Capture the cell that displays the provided text and extract its (x, y) central coordinate. 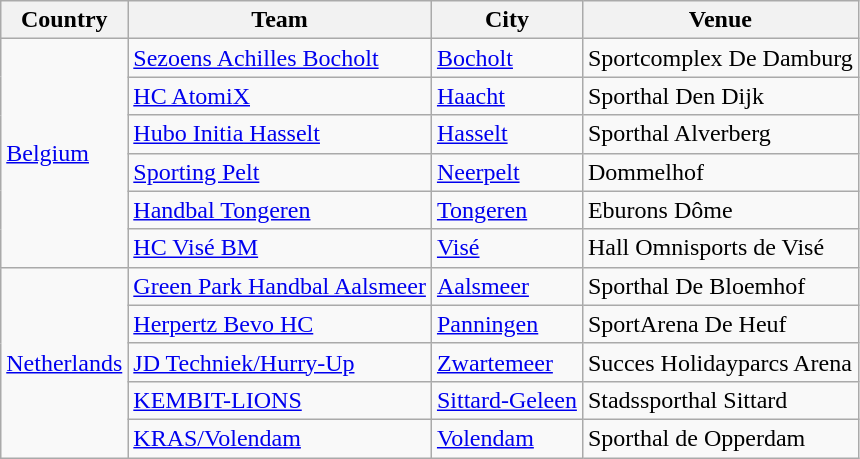
Tongeren (506, 210)
Stadssporthal Sittard (720, 400)
Sezoens Achilles Bocholt (280, 58)
KEMBIT-LIONS (280, 400)
Neerpelt (506, 172)
Hasselt (506, 134)
Hubo Initia Hasselt (280, 134)
Herpertz Bevo HC (280, 324)
Venue (720, 20)
Hall Omnisports de Visé (720, 248)
Sporthal Den Dijk (720, 96)
Netherlands (64, 362)
Panningen (506, 324)
Visé (506, 248)
Volendam (506, 438)
Sporting Pelt (280, 172)
Aalsmeer (506, 286)
Zwartemeer (506, 362)
Handbal Tongeren (280, 210)
Dommelhof (720, 172)
Sporthal De Bloemhof (720, 286)
Country (64, 20)
Bocholt (506, 58)
KRAS/Volendam (280, 438)
Belgium (64, 153)
Sporthal Alverberg (720, 134)
HC AtomiX (280, 96)
City (506, 20)
JD Techniek/Hurry-Up (280, 362)
Succes Holidayparcs Arena (720, 362)
Sportcomplex De Damburg (720, 58)
Eburons Dôme (720, 210)
SportArena De Heuf (720, 324)
Sporthal de Opperdam (720, 438)
Haacht (506, 96)
Sittard-Geleen (506, 400)
HC Visé BM (280, 248)
Team (280, 20)
Green Park Handbal Aalsmeer (280, 286)
